Find where the given text appears and provide that cell's center as (X, Y) coordinate. 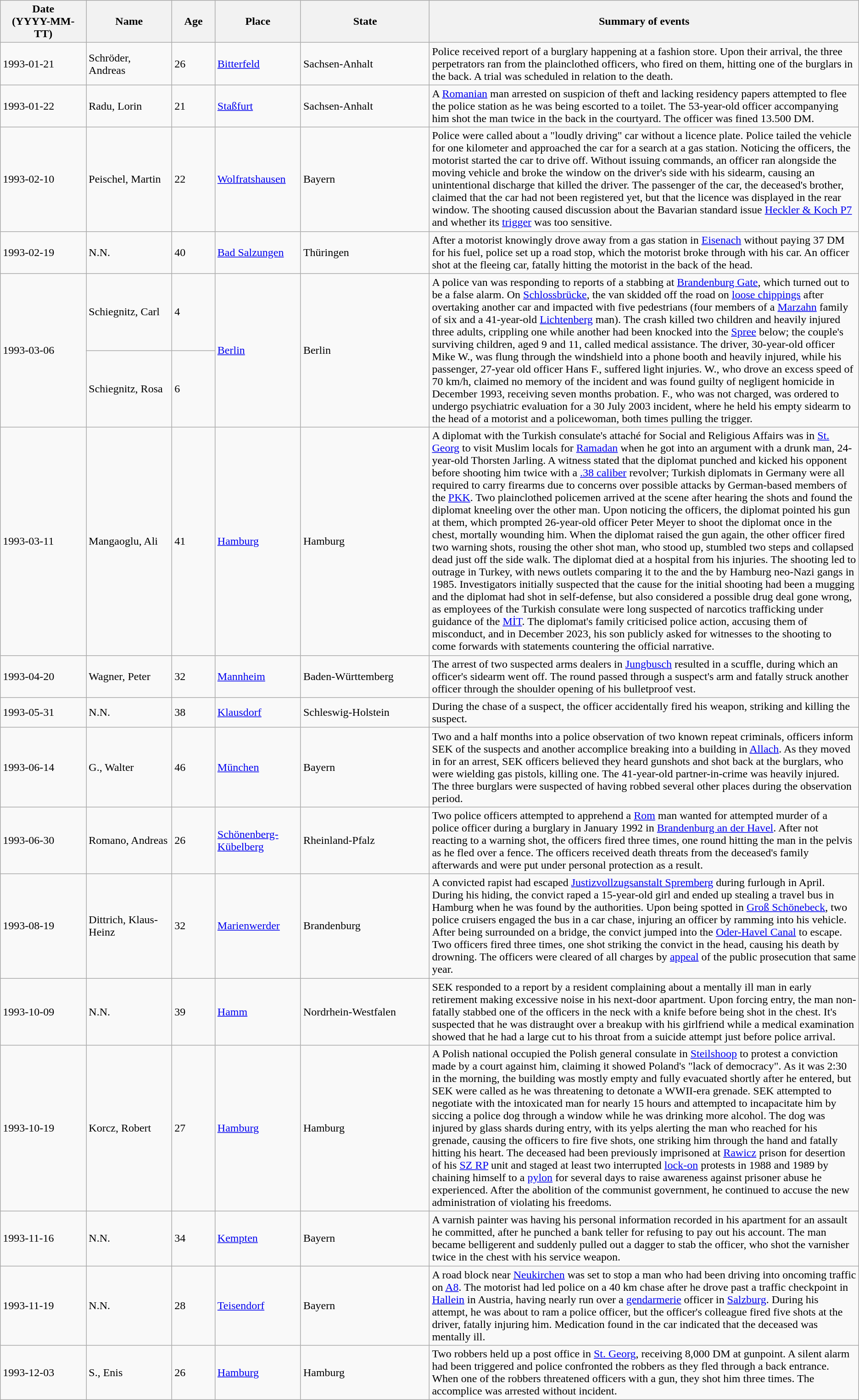
40 (194, 252)
1993-01-21 (43, 64)
Schiegnitz, Rosa (129, 389)
Hamm (258, 1012)
Peischel, Martin (129, 179)
1993-03-11 (43, 541)
1993-12-03 (43, 1373)
Romano, Andreas (129, 840)
Wolfratshausen (258, 179)
1993-11-16 (43, 1239)
6 (194, 389)
1993-04-20 (43, 676)
Place (258, 22)
Mangaoglu, Ali (129, 541)
Dittrich, Klaus-Heinz (129, 926)
22 (194, 179)
Baden-Württemberg (365, 676)
Summary of events (644, 22)
Radu, Lorin (129, 106)
Date(YYYY-MM-TT) (43, 22)
Schiegnitz, Carl (129, 312)
Korcz, Robert (129, 1128)
4 (194, 312)
1993-10-19 (43, 1128)
Marienwerder (258, 926)
Bad Salzungen (258, 252)
38 (194, 712)
Brandenburg (365, 926)
Thüringen (365, 252)
1993-10-09 (43, 1012)
Bitterfeld (258, 64)
Schröder, Andreas (129, 64)
1993-05-31 (43, 712)
Staßfurt (258, 106)
1993-02-10 (43, 179)
21 (194, 106)
1993-03-06 (43, 351)
Wagner, Peter (129, 676)
Schleswig-Holstein (365, 712)
G., Walter (129, 767)
Mannheim (258, 676)
1993-11-19 (43, 1306)
S., Enis (129, 1373)
39 (194, 1012)
1993-01-22 (43, 106)
1993-06-30 (43, 840)
1993-08-19 (43, 926)
Kempten (258, 1239)
Age (194, 22)
Teisendorf (258, 1306)
27 (194, 1128)
1993-02-19 (43, 252)
28 (194, 1306)
46 (194, 767)
München (258, 767)
Schönenberg-Kübelberg (258, 840)
41 (194, 541)
Rheinland-Pfalz (365, 840)
State (365, 22)
During the chase of a suspect, the officer accidentally fired his weapon, striking and killing the suspect. (644, 712)
Klausdorf (258, 712)
Nordrhein-Westfalen (365, 1012)
1993-06-14 (43, 767)
34 (194, 1239)
Name (129, 22)
